Locate the cell with the specified text and output its [x, y] center coordinate. 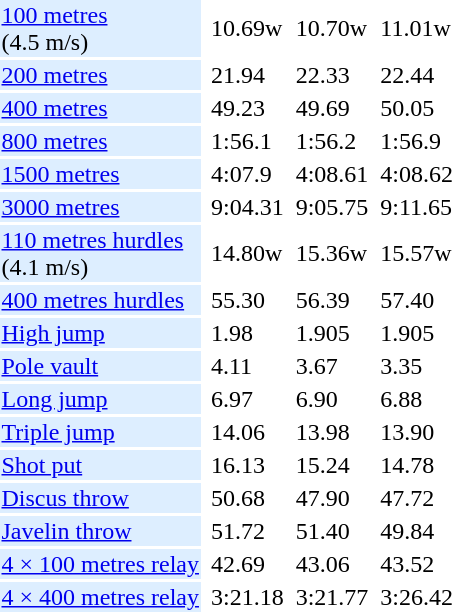
Triple jump [100, 432]
42.69 [247, 564]
4:08.61 [332, 174]
4:07.9 [247, 174]
1.98 [247, 333]
800 metres [100, 141]
49.23 [247, 108]
22.33 [332, 75]
6.90 [332, 399]
56.39 [332, 300]
47.90 [332, 498]
50.68 [247, 498]
49.69 [332, 108]
Pole vault [100, 366]
3.67 [332, 366]
4 × 100 metres relay [100, 564]
14.06 [247, 432]
6.97 [247, 399]
1.905 [332, 333]
3:21.18 [247, 597]
14.80w [247, 254]
15.24 [332, 465]
43.06 [332, 564]
200 metres [100, 75]
51.72 [247, 531]
Discus throw [100, 498]
1:56.2 [332, 141]
400 metres [100, 108]
16.13 [247, 465]
1:56.1 [247, 141]
3000 metres [100, 207]
Javelin throw [100, 531]
55.30 [247, 300]
9:04.31 [247, 207]
10.69w [247, 28]
4 × 400 metres relay [100, 597]
High jump [100, 333]
Shot put [100, 465]
3:21.77 [332, 597]
Long jump [100, 399]
15.36w [332, 254]
51.40 [332, 531]
110 metres hurdles (4.1 m/s) [100, 254]
13.98 [332, 432]
400 metres hurdles [100, 300]
10.70w [332, 28]
4.11 [247, 366]
1500 metres [100, 174]
100 metres (4.5 m/s) [100, 28]
9:05.75 [332, 207]
21.94 [247, 75]
